Extract the (X, Y) coordinate from the center of the cell holding the provided text.  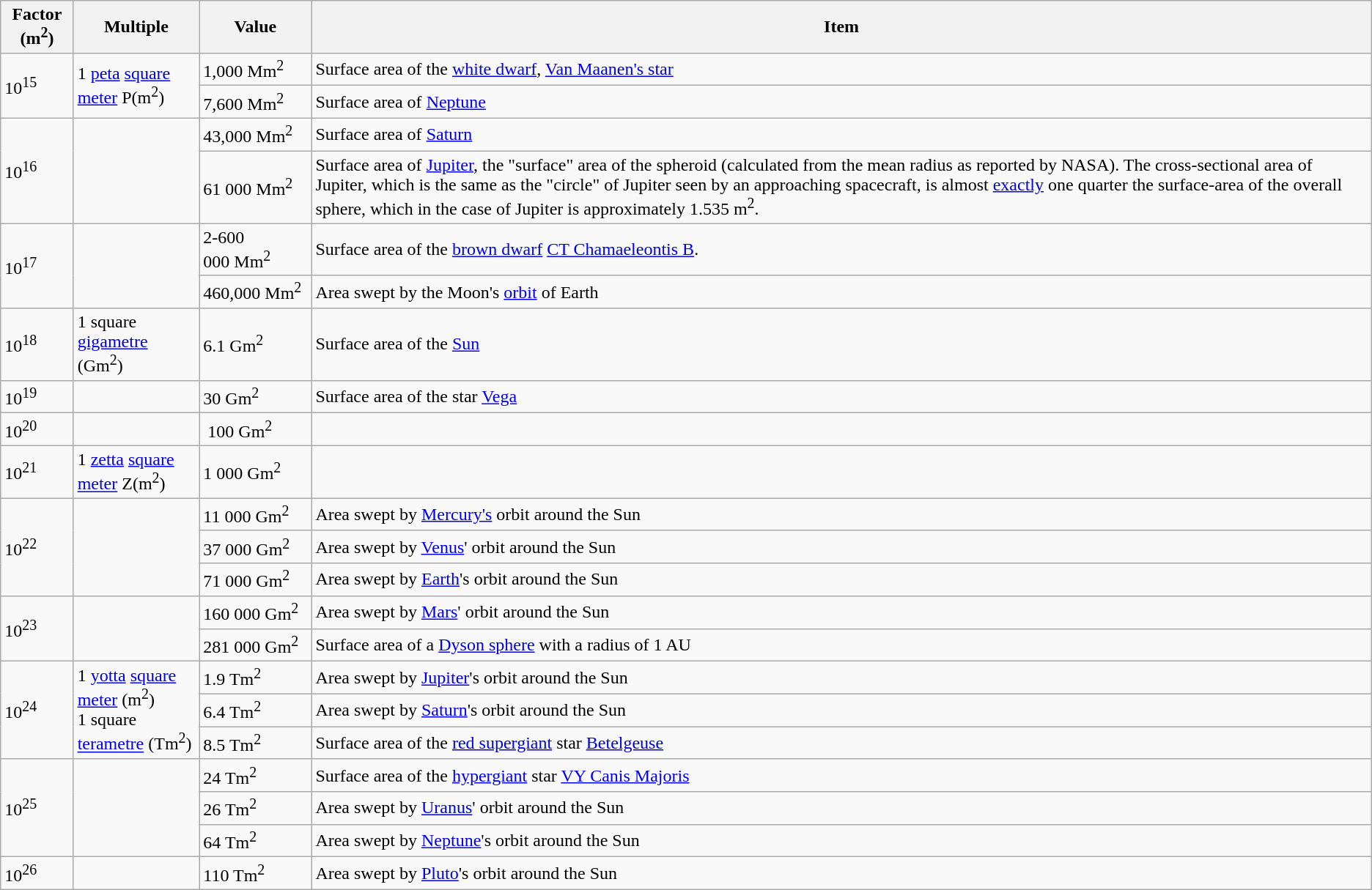
1021 (37, 472)
7,600 Mm2 (255, 103)
6.4 Tm2 (255, 711)
100 Gm2 (255, 429)
1017 (37, 266)
Surface area of the star Vega (841, 397)
Surface area of the brown dwarf CT Chamaeleontis B. (841, 250)
1.9 Tm2 (255, 678)
1 yotta square meter (m2)1 square terametre (Tm2) (136, 711)
Area swept by Venus' orbit around the Sun (841, 546)
Area swept by Jupiter's orbit around the Sun (841, 678)
26 Tm2 (255, 809)
Surface area of the Sun (841, 344)
460,000 Mm2 (255, 292)
Surface area of the white dwarf, Van Maanen's star (841, 69)
1015 (37, 85)
2-600 000 Mm2 (255, 250)
Area swept by Mars' orbit around the Sun (841, 612)
Surface area of the red supergiant star Betelgeuse (841, 743)
Area swept by Earth's orbit around the Sun (841, 580)
43,000 Mm2 (255, 135)
61 000 Mm2 (255, 188)
1 000 Gm2 (255, 472)
Surface area of the hypergiant star VY Canis Majoris (841, 775)
1026 (37, 873)
Area swept by Pluto's orbit around the Sun (841, 873)
6.1 Gm2 (255, 344)
1 peta square meter P(m2) (136, 85)
Area swept by Neptune's orbit around the Sun (841, 841)
1022 (37, 547)
1019 (37, 397)
Area swept by Uranus' orbit around the Sun (841, 809)
1018 (37, 344)
1 zetta square meter Z(m2) (136, 472)
110 Tm2 (255, 873)
1020 (37, 429)
160 000 Gm2 (255, 612)
1024 (37, 711)
Area swept by Saturn's orbit around the Sun (841, 711)
Surface area of a Dyson sphere with a radius of 1 AU (841, 645)
281 000 Gm2 (255, 645)
Area swept by the Moon's orbit of Earth (841, 292)
1,000 Mm2 (255, 69)
Multiple (136, 27)
Item (841, 27)
8.5 Tm2 (255, 743)
24 Tm2 (255, 775)
1023 (37, 628)
Surface area of Neptune (841, 103)
37 000 Gm2 (255, 546)
Area swept by Mercury's orbit around the Sun (841, 514)
30 Gm2 (255, 397)
1 square gigametre (Gm2) (136, 344)
Value (255, 27)
Factor (m2) (37, 27)
Surface area of Saturn (841, 135)
64 Tm2 (255, 841)
1016 (37, 170)
1025 (37, 808)
71 000 Gm2 (255, 580)
11 000 Gm2 (255, 514)
